Determine the (x, y) coordinate at the center of the cell enclosing the given text.  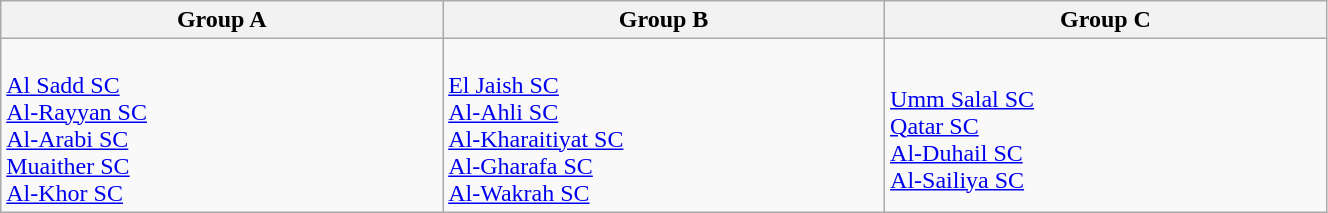
Group C (1106, 20)
Umm Salal SC Qatar SC Al-Duhail SC Al-Sailiya SC (1106, 126)
El Jaish SC Al-Ahli SC Al-Kharaitiyat SC Al-Gharafa SC Al-Wakrah SC (664, 126)
Group B (664, 20)
Al Sadd SC Al-Rayyan SC Al-Arabi SC Muaither SC Al-Khor SC (222, 126)
Group A (222, 20)
